Return the (X, Y) coordinate for the center point of the cell that contains the specified text.  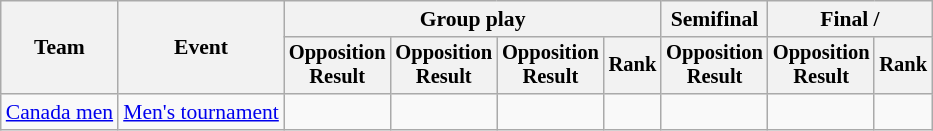
Semifinal (714, 19)
Group play (472, 19)
Final / (850, 19)
Men's tournament (201, 112)
Canada men (60, 112)
Event (201, 48)
Team (60, 48)
